Extract the (x, y) coordinate from the center of the cell holding the provided text.  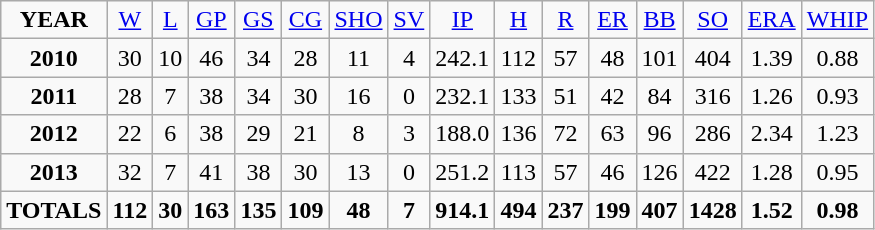
YEAR (54, 20)
IP (462, 20)
11 (358, 58)
126 (660, 172)
SHO (358, 20)
232.1 (462, 96)
133 (518, 96)
41 (212, 172)
2.34 (772, 134)
113 (518, 172)
16 (358, 96)
237 (566, 210)
3 (409, 134)
22 (130, 134)
2012 (54, 134)
WHIP (837, 20)
H (518, 20)
2010 (54, 58)
136 (518, 134)
494 (518, 210)
316 (712, 96)
8 (358, 134)
SV (409, 20)
TOTALS (54, 210)
1428 (712, 210)
199 (612, 210)
101 (660, 58)
1.52 (772, 210)
242.1 (462, 58)
GS (258, 20)
1.23 (837, 134)
32 (130, 172)
251.2 (462, 172)
0.98 (837, 210)
188.0 (462, 134)
0.95 (837, 172)
29 (258, 134)
1.39 (772, 58)
1.28 (772, 172)
51 (566, 96)
6 (170, 134)
914.1 (462, 210)
2011 (54, 96)
21 (306, 134)
42 (612, 96)
SO (712, 20)
407 (660, 210)
GP (212, 20)
72 (566, 134)
13 (358, 172)
10 (170, 58)
286 (712, 134)
109 (306, 210)
1.26 (772, 96)
63 (612, 134)
96 (660, 134)
84 (660, 96)
404 (712, 58)
BB (660, 20)
W (130, 20)
4 (409, 58)
422 (712, 172)
2013 (54, 172)
R (566, 20)
ER (612, 20)
135 (258, 210)
CG (306, 20)
0.88 (837, 58)
0.93 (837, 96)
L (170, 20)
163 (212, 210)
ERA (772, 20)
